Pinpoint the cell where the given text exists, returning its (X, Y) midpoint coordinate. 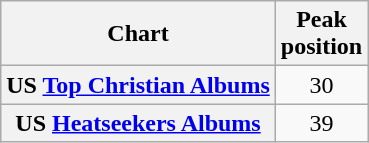
Peakposition (321, 34)
US Top Christian Albums (138, 85)
39 (321, 123)
US Heatseekers Albums (138, 123)
Chart (138, 34)
30 (321, 85)
